Identify which cell holds the provided text, then report its [x, y] central coordinate. 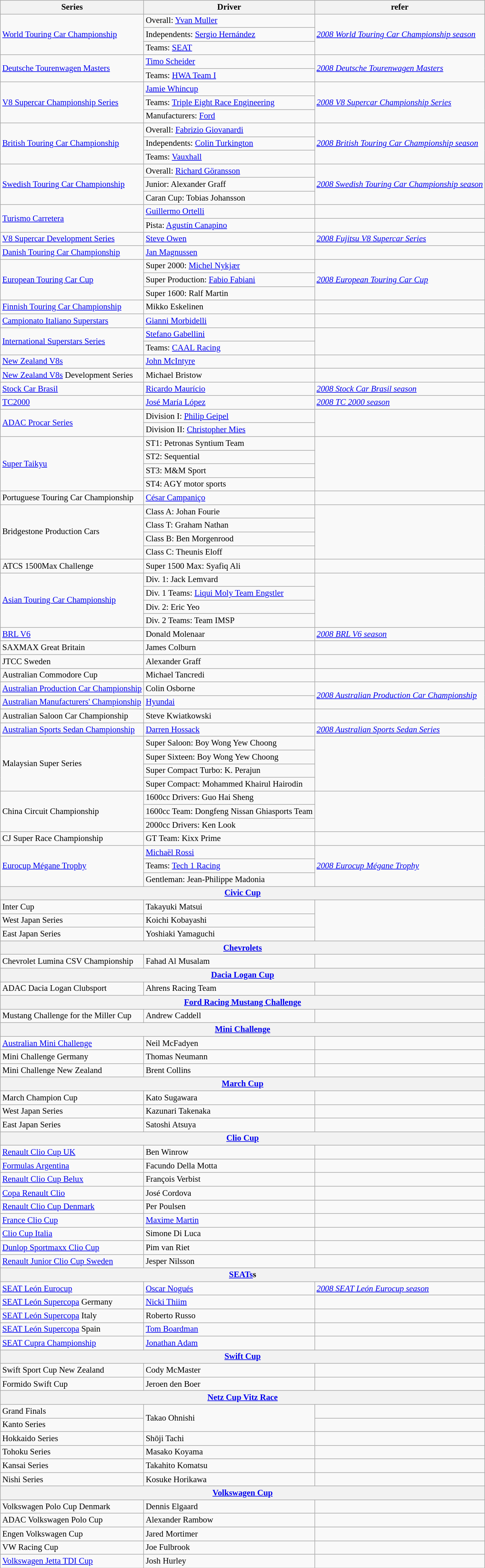
Jan Magnussen [229, 253]
Kosuke Horikawa [229, 1479]
Clio Cup Italia [72, 1234]
Alexander Rambow [229, 1520]
Neil McFadyen [229, 1043]
2008 Australian Production Car Championship [400, 696]
Volkswagen Polo Cup Denmark [72, 1506]
Renault Clio Cup Belux [72, 1179]
Kato Sugawara [229, 1098]
SEAT León Supercopa Spain [72, 1330]
Swedish Touring Car Championship [72, 184]
Campionato Italiano Superstars [72, 321]
Class C: Theunis Eloff [229, 552]
British Touring Car Championship [72, 143]
2008 British Touring Car Championship season [400, 143]
Renault Junior Clio Cup Sweden [72, 1261]
Andrew Caddell [229, 1016]
Super Taikyu [72, 464]
Ford Racing Mustang Challenge [243, 1002]
Nishi Series [72, 1479]
Donald Molenaar [229, 634]
New Zealand V8s [72, 362]
BRL V6 [72, 634]
European Touring Car Cup [72, 280]
2008 Deutsche Tourenwagen Masters [400, 68]
1600cc Team: Dongfeng Nissan Ghiasports Team [229, 811]
Darren Hossack [229, 729]
SEAT León Supercopa Italy [72, 1316]
Masako Koyama [229, 1452]
Super 2000: Michel Nykjær [229, 266]
Div. 2: Eric Yeo [229, 607]
France Clio Cup [72, 1220]
Cody McMaster [229, 1370]
V8 Supercar Development Series [72, 239]
Swift Cup [243, 1357]
Driver [229, 7]
Swift Sport Cup New Zealand [72, 1370]
Takao Ohnishi [229, 1418]
World Touring Car Championship [72, 34]
Mini Challenge Germany [72, 1057]
Australian Sports Sedan Championship [72, 729]
CJ Super Race Championship [72, 839]
Junior: Alexander Graff [229, 184]
Teams: Triple Eight Race Engineering [229, 103]
New Zealand V8s Development Series [72, 375]
Chevrolets [243, 948]
Australian Commodore Cup [72, 675]
John McIntyre [229, 362]
Overall: Yvan Muller [229, 21]
Formulas Argentina [72, 1166]
Guillermo Ortelli [229, 211]
Clio Cup [243, 1139]
Volkswagen Cup [243, 1493]
Super 1600: Ralf Martin [229, 293]
Super Compact Turbo: K. Perajun [229, 771]
Thomas Neumann [229, 1057]
Super Saloon: Boy Wong Yew Choong [229, 743]
ST1: Petronas Syntium Team [229, 443]
2008 Australian Sports Sedan Series [400, 729]
Gentleman: Jean-Philippe Madonia [229, 880]
Super Compact: Mohammed Khairul Hairodin [229, 784]
Ben Winrow [229, 1152]
China Circuit Championship [72, 812]
Teams: HWA Team I [229, 75]
SEAT Cupra Championship [72, 1343]
Alexander Graff [229, 661]
ATCS 1500Max Challenge [72, 566]
Mustang Challenge for the Miller Cup [72, 1016]
Pista: Agustín Canapino [229, 225]
Renault Clio Cup UK [72, 1152]
Div. 1: Jack Lemvard [229, 580]
Maxime Martin [229, 1220]
Joe Fulbrook [229, 1547]
Teams: SEAT [229, 48]
Dacia Logan Cup [243, 975]
Nicki Thiim [229, 1302]
refer [400, 7]
Division II: Christopher Mies [229, 430]
Finnish Touring Car Championship [72, 307]
ST4: AGY motor sports [229, 484]
Copa Renault Clio [72, 1193]
2008 World Touring Car Championship season [400, 34]
GT Team: Kixx Prime [229, 839]
2008 Eurocup Mégane Trophy [400, 866]
Class B: Ben Morgenrood [229, 539]
Teams: Vauxhall [229, 157]
José Cordova [229, 1193]
ST3: M&M Sport [229, 470]
Dunlop Sportmaxx Clio Cup [72, 1247]
ST2: Sequential [229, 457]
Gianni Morbidelli [229, 321]
Jamie Whincup [229, 89]
Teams: Tech 1 Racing [229, 866]
Kansai Series [72, 1466]
José María López [229, 402]
Super 1500 Max: Syafiq Ali [229, 566]
Formido Swift Cup [72, 1384]
March Champion Cup [72, 1098]
Jared Mortimer [229, 1534]
Class T: Graham Nathan [229, 525]
Mikko Eskelinen [229, 307]
Asian Touring Car Championship [72, 600]
Takayuki Matsui [229, 907]
Division I: Philip Geipel [229, 416]
March Cup [243, 1084]
Stefano Gabellini [229, 334]
Colin Osborne [229, 689]
Chevrolet Lumina CSV Championship [72, 961]
2008 V8 Supercar Championship Series [400, 103]
ADAC Volkswagen Polo Cup [72, 1520]
Volkswagen Jetta TDI Cup [72, 1561]
Jonathan Adam [229, 1343]
Stock Car Brasil [72, 389]
Malaysian Super Series [72, 764]
Michael Bristow [229, 375]
2008 Fujitsu V8 Supercar Series [400, 239]
2000cc Drivers: Ken Look [229, 825]
Civic Cup [243, 893]
Div. 1 Teams: Liqui Moly Team Engstler [229, 593]
Australian Mini Challenge [72, 1043]
Deutsche Tourenwagen Masters [72, 68]
François Verbist [229, 1179]
SEAT León Eurocup [72, 1288]
Mini Challenge New Zealand [72, 1070]
Hyundai [229, 702]
Kanto Series [72, 1425]
Hokkaido Series [72, 1438]
Overall: Fabrizio Giovanardi [229, 130]
Teams: CAAL Racing [229, 348]
Portuguese Touring Car Championship [72, 498]
Eurocup Mégane Trophy [72, 866]
Fahad Al Musalam [229, 961]
Jeroen den Boer [229, 1384]
Engen Volkswagen Cup [72, 1534]
Michael Tancredi [229, 675]
Inter Cup [72, 907]
Dennis Elgaard [229, 1506]
Steve Kwiatkowski [229, 716]
V8 Supercar Championship Series [72, 103]
Josh Hurley [229, 1561]
Danish Touring Car Championship [72, 253]
Tom Boardman [229, 1330]
Mini Challenge [243, 1029]
Jesper Nilsson [229, 1261]
Michaël Rossi [229, 852]
Yoshiaki Yamaguchi [229, 934]
Independents: Colin Turkington [229, 143]
SAXMAX Great Britain [72, 648]
2008 BRL V6 season [400, 634]
Takahito Komatsu [229, 1466]
2008 European Touring Car Cup [400, 280]
Caran Cup: Tobias Johansson [229, 198]
2008 Swedish Touring Car Championship season [400, 184]
SEATss [243, 1275]
Ricardo Maurício [229, 389]
Class A: Johan Fourie [229, 512]
Brent Collins [229, 1070]
Satoshi Atsuya [229, 1125]
ADAC Procar Series [72, 423]
Timo Scheider [229, 62]
Overall: Richard Göransson [229, 171]
VW Racing Cup [72, 1547]
Pim van Riet [229, 1247]
Bridgestone Production Cars [72, 532]
ADAC Dacia Logan Clubsport [72, 988]
Tohoku Series [72, 1452]
Shōji Tachi [229, 1438]
Kazunari Takenaka [229, 1111]
Super Production: Fabio Fabiani [229, 280]
James Colburn [229, 648]
Koichi Kobayashi [229, 920]
Australian Manufacturers' Championship [72, 702]
International Superstars Series [72, 341]
Oscar Nogués [229, 1288]
TC2000 [72, 402]
Grand Finals [72, 1411]
Per Poulsen [229, 1207]
Steve Owen [229, 239]
1600cc Drivers: Guo Hai Sheng [229, 798]
Independents: Sergio Hernández [229, 34]
Manufacturers: Ford [229, 116]
2008 SEAT León Eurocup season [400, 1288]
Super Sixteen: Boy Wong Yew Choong [229, 757]
Roberto Russo [229, 1316]
Simone Di Luca [229, 1234]
Series [72, 7]
Ahrens Racing Team [229, 988]
Div. 2 Teams: Team IMSP [229, 621]
2008 Stock Car Brasil season [400, 389]
Facundo Della Motta [229, 1166]
Renault Clio Cup Denmark [72, 1207]
Turismo Carretera [72, 218]
Australian Saloon Car Championship [72, 716]
Australian Production Car Championship [72, 689]
César Campaniço [229, 498]
Netz Cup Vitz Race [243, 1398]
2008 TC 2000 season [400, 402]
JTCC Sweden [72, 661]
SEAT León Supercopa Germany [72, 1302]
